Scan for the cell matching the given text and deliver its (x, y) coordinate at center. 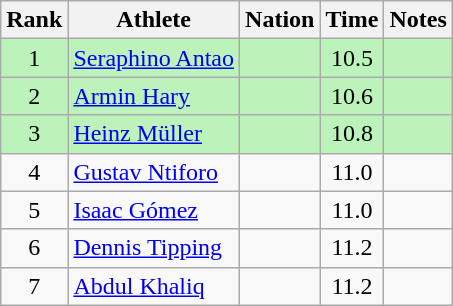
Isaac Gómez (154, 210)
Gustav Ntiforo (154, 172)
1 (34, 58)
3 (34, 134)
10.8 (352, 134)
4 (34, 172)
Seraphino Antao (154, 58)
Notes (418, 20)
6 (34, 248)
Abdul Khaliq (154, 286)
Dennis Tipping (154, 248)
10.6 (352, 96)
Athlete (154, 20)
Nation (280, 20)
Heinz Müller (154, 134)
7 (34, 286)
2 (34, 96)
Armin Hary (154, 96)
5 (34, 210)
Time (352, 20)
10.5 (352, 58)
Rank (34, 20)
